From the cell containing the given text, extract its center point as (x, y) coordinate. 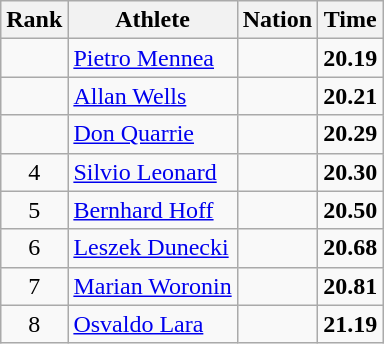
Pietro Mennea (152, 58)
6 (34, 248)
Osvaldo Lara (152, 324)
20.19 (350, 58)
Leszek Dunecki (152, 248)
Allan Wells (152, 96)
20.50 (350, 210)
Time (350, 20)
Silvio Leonard (152, 172)
Nation (277, 20)
5 (34, 210)
4 (34, 172)
7 (34, 286)
Don Quarrie (152, 134)
Bernhard Hoff (152, 210)
20.68 (350, 248)
20.29 (350, 134)
21.19 (350, 324)
20.30 (350, 172)
Marian Woronin (152, 286)
8 (34, 324)
20.81 (350, 286)
20.21 (350, 96)
Athlete (152, 20)
Rank (34, 20)
